Search for the cell housing the specified text and yield its (X, Y) center coordinate. 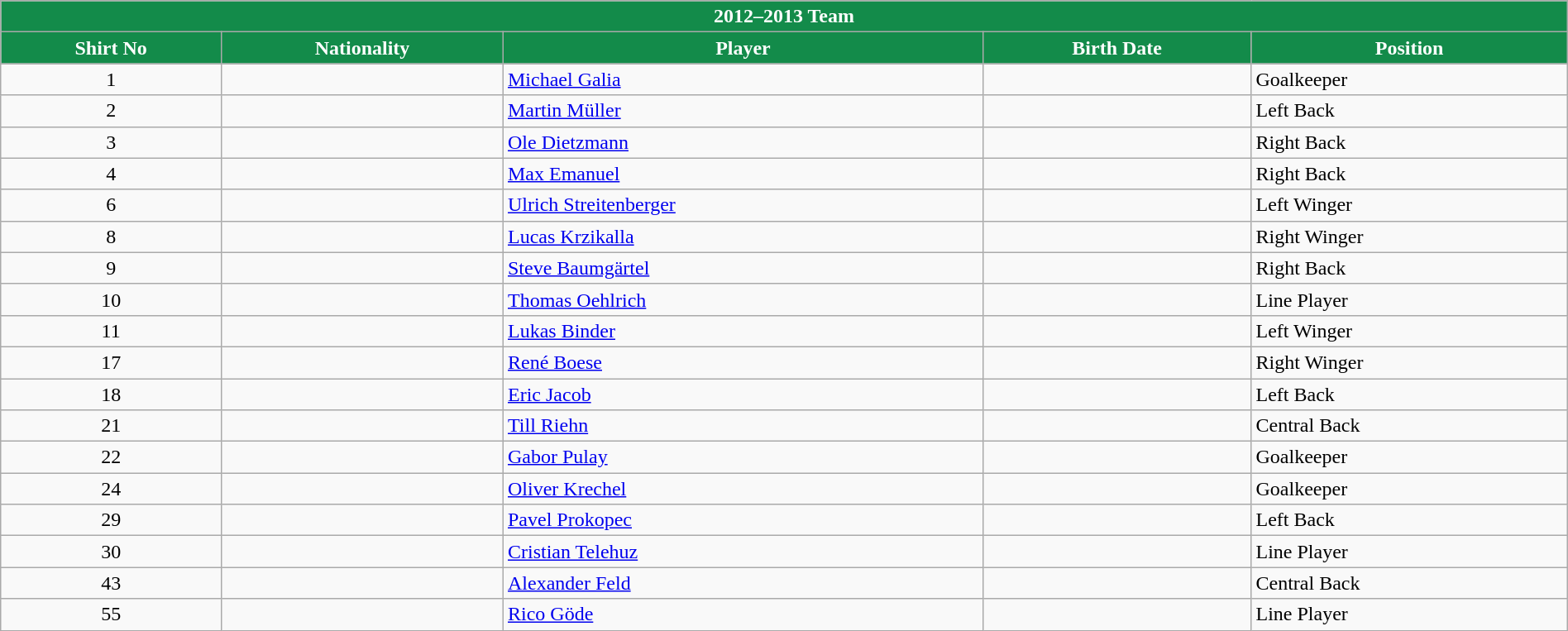
Cristian Telehuz (743, 552)
Till Riehn (743, 426)
Shirt No (111, 48)
3 (111, 142)
Eric Jacob (743, 394)
Lucas Krzikalla (743, 237)
Player (743, 48)
2 (111, 111)
6 (111, 205)
2012–2013 Team (784, 17)
21 (111, 426)
9 (111, 268)
10 (111, 299)
Thomas Oehlrich (743, 299)
Birth Date (1116, 48)
Lukas Binder (743, 331)
Gabor Pulay (743, 457)
17 (111, 362)
Rico Göde (743, 614)
Steve Baumgärtel (743, 268)
Ole Dietzmann (743, 142)
René Boese (743, 362)
22 (111, 457)
24 (111, 489)
Position (1409, 48)
43 (111, 583)
Pavel Prokopec (743, 520)
55 (111, 614)
Alexander Feld (743, 583)
Ulrich Streitenberger (743, 205)
30 (111, 552)
Oliver Krechel (743, 489)
18 (111, 394)
Max Emanuel (743, 174)
Nationality (362, 48)
4 (111, 174)
8 (111, 237)
11 (111, 331)
Martin Müller (743, 111)
1 (111, 79)
29 (111, 520)
Michael Galia (743, 79)
